Scan for the cell matching the given text and deliver its [x, y] coordinate at center. 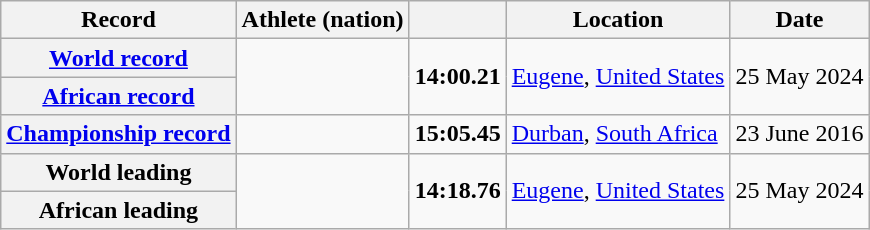
23 June 2016 [800, 134]
Location [618, 20]
Athlete (nation) [322, 20]
14:00.21 [458, 77]
14:18.76 [458, 191]
African record [118, 96]
Durban, South Africa [618, 134]
15:05.45 [458, 134]
World record [118, 58]
Championship record [118, 134]
Date [800, 20]
African leading [118, 210]
Record [118, 20]
World leading [118, 172]
